Scan for the cell matching the given text and deliver its (x, y) coordinate at center. 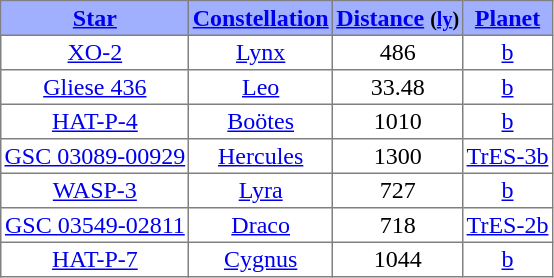
Hercules (261, 156)
Lyra (261, 190)
1044 (397, 259)
Star (95, 18)
TrES-3b (508, 156)
Distance (ly) (397, 18)
727 (397, 190)
1010 (397, 121)
TrES-2b (508, 225)
486 (397, 52)
1300 (397, 156)
Boötes (261, 121)
GSC 03549-02811 (95, 225)
HAT-P-4 (95, 121)
HAT-P-7 (95, 259)
Lynx (261, 52)
718 (397, 225)
33.48 (397, 87)
Draco (261, 225)
WASP-3 (95, 190)
XO-2 (95, 52)
Cygnus (261, 259)
Constellation (261, 18)
Leo (261, 87)
GSC 03089-00929 (95, 156)
Gliese 436 (95, 87)
Planet (508, 18)
